Capture the cell that displays the provided text and extract its (X, Y) central coordinate. 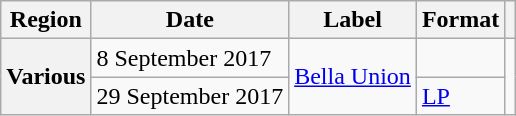
Various (46, 77)
8 September 2017 (190, 58)
29 September 2017 (190, 96)
Format (460, 20)
LP (460, 96)
Date (190, 20)
Region (46, 20)
Bella Union (353, 77)
Label (353, 20)
